Return the [x, y] coordinate for the center point of the cell that contains the specified text.  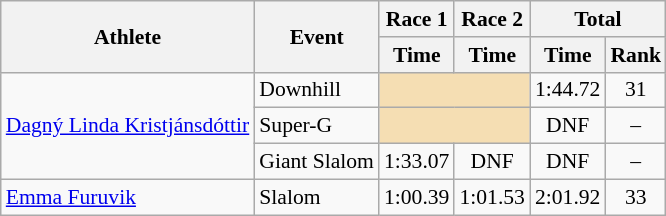
Emma Furuvik [128, 197]
33 [636, 197]
1:01.53 [492, 197]
Athlete [128, 36]
Super-G [316, 126]
Event [316, 36]
1:44.72 [568, 90]
31 [636, 90]
Dagný Linda Kristjánsdóttir [128, 126]
2:01.92 [568, 197]
Downhill [316, 90]
Giant Slalom [316, 162]
Total [598, 19]
Rank [636, 55]
1:00.39 [416, 197]
1:33.07 [416, 162]
Race 1 [416, 19]
Slalom [316, 197]
Race 2 [492, 19]
